Capture the cell that displays the provided text and extract its (X, Y) central coordinate. 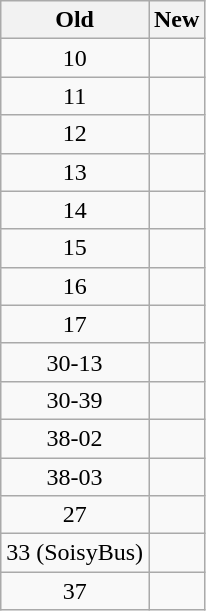
30-13 (75, 362)
12 (75, 134)
30-39 (75, 400)
37 (75, 591)
15 (75, 248)
33 (SoisyBus) (75, 553)
Old (75, 20)
17 (75, 324)
27 (75, 515)
10 (75, 58)
13 (75, 172)
16 (75, 286)
New (176, 20)
38-03 (75, 477)
14 (75, 210)
11 (75, 96)
38-02 (75, 438)
